Scan for the cell matching the given text and deliver its [X, Y] coordinate at center. 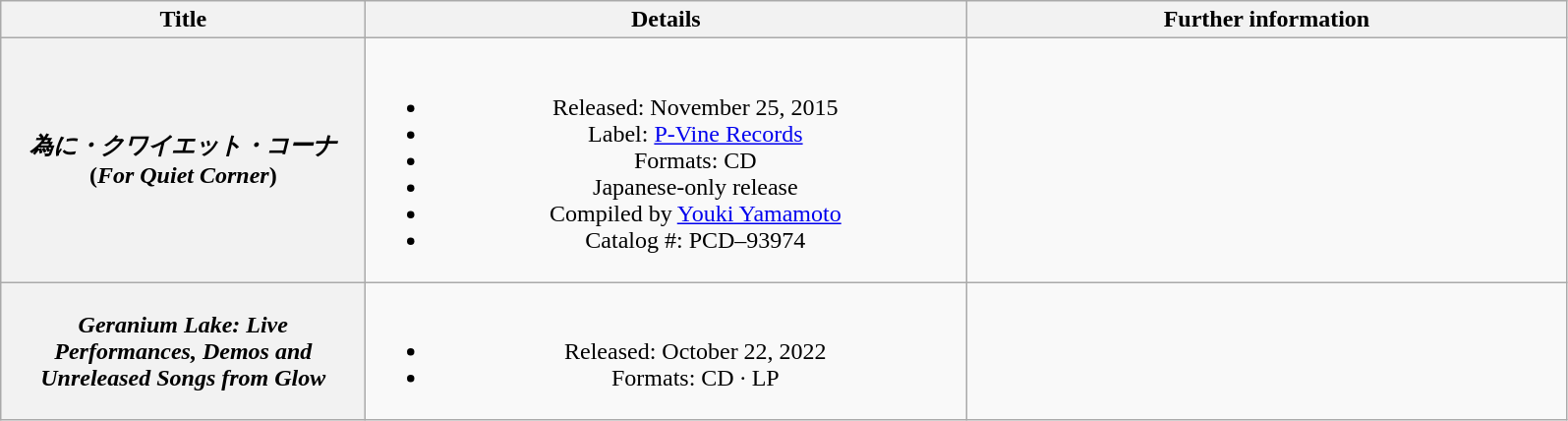
Further information [1266, 20]
Released: November 25, 2015Label: P-Vine RecordsFormats: CDJapanese-only releaseCompiled by Youki YamamotoCatalog #: PCD–93974 [667, 160]
Released: October 22, 2022Formats: CD · LP [667, 351]
Details [667, 20]
Title [183, 20]
Geranium Lake: Live Performances, Demos and Unreleased Songs from Glow [183, 351]
為に・クワイエット・コーナ(For Quiet Corner) [183, 160]
